Identify which cell holds the provided text, then report its (x, y) central coordinate. 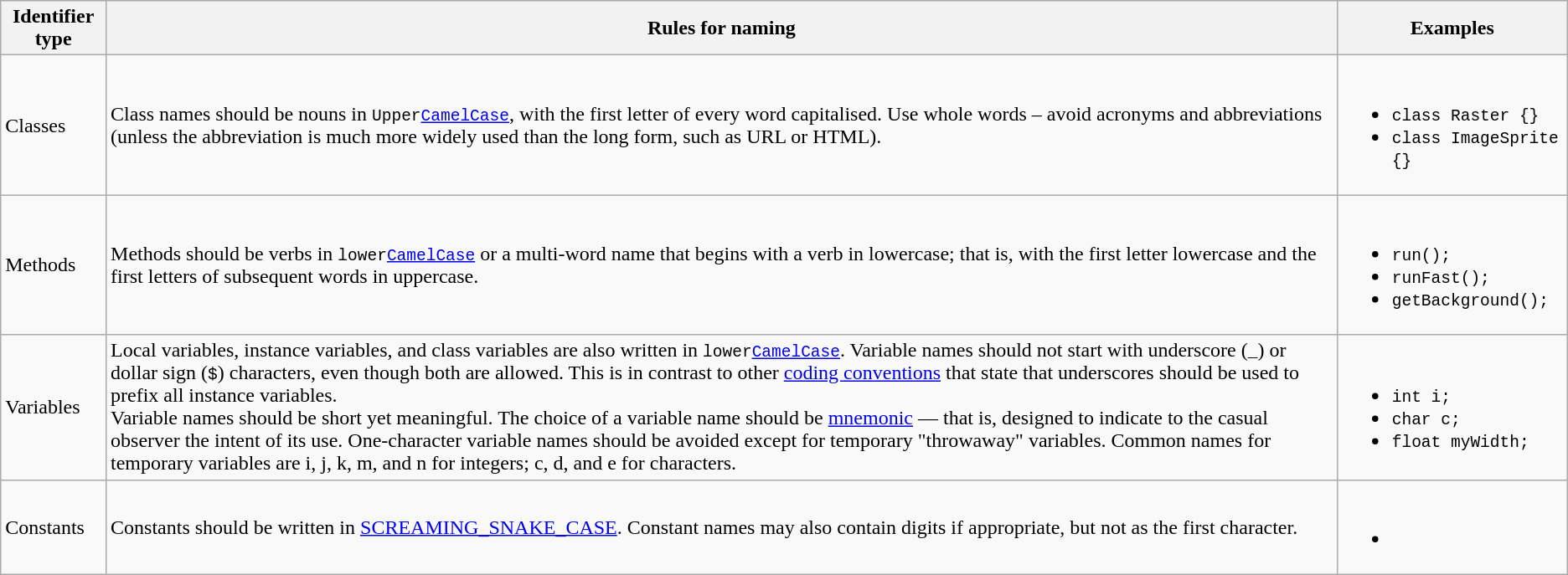
Constants should be written in SCREAMING_SNAKE_CASE. Constant names may also contain digits if appropriate, but not as the first character. (722, 527)
Rules for naming (722, 28)
run();runFast();getBackground(); (1452, 264)
Examples (1452, 28)
Identifier type (54, 28)
Constants (54, 527)
Variables (54, 407)
Classes (54, 126)
class Raster {}class ImageSprite {} (1452, 126)
Methods (54, 264)
int i;char c;float myWidth; (1452, 407)
